Pinpoint the cell where the given text exists, returning its [x, y] midpoint coordinate. 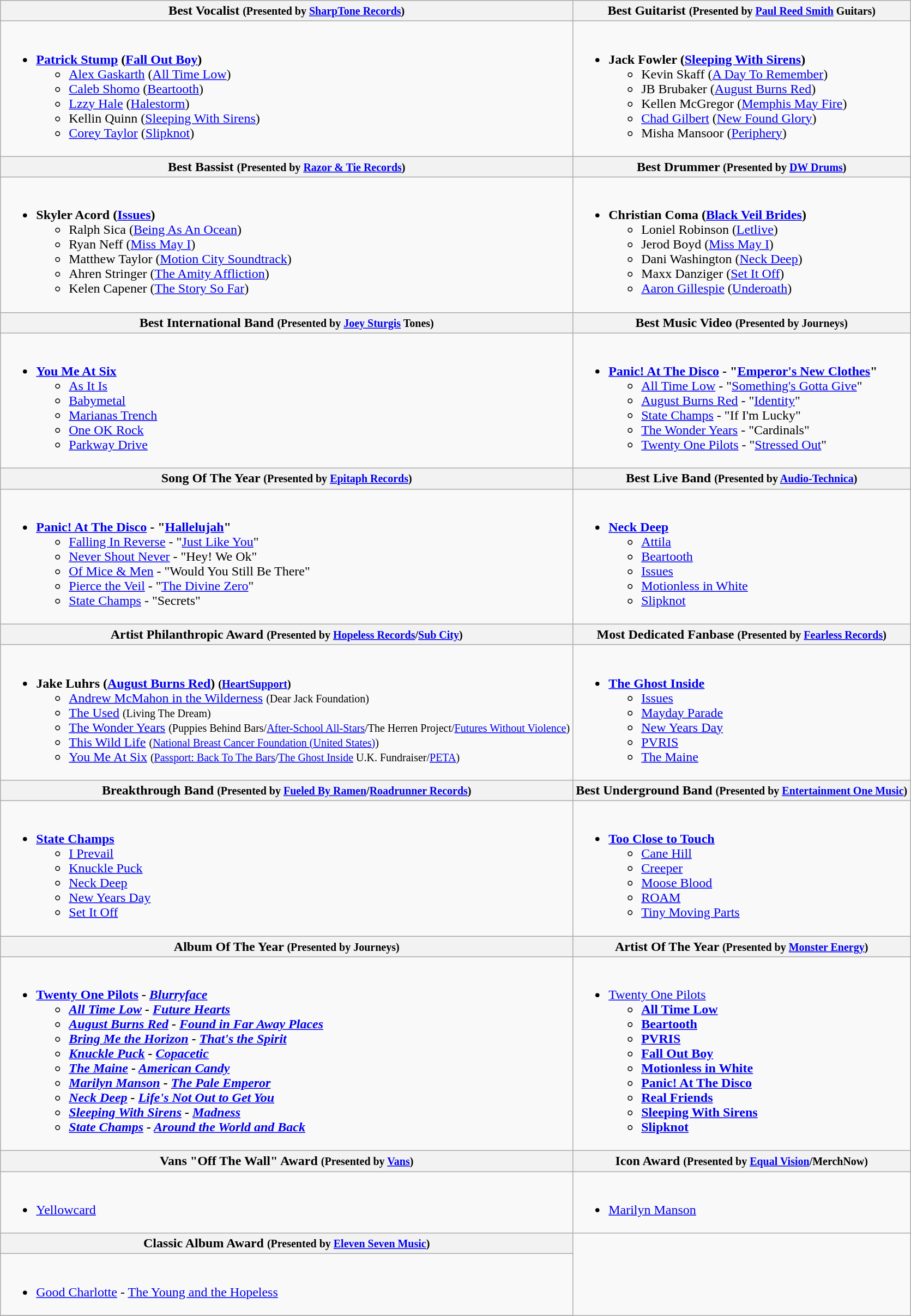
Good Charlotte - The Young and the Hopeless [287, 1285]
Classic Album Award (Presented by Eleven Seven Music) [287, 1244]
Album Of The Year (Presented by Journeys) [287, 947]
Best Music Video (Presented by Journeys) [741, 323]
Most Dedicated Fanbase (Presented by Fearless Records) [741, 634]
Artist Of The Year (Presented by Monster Energy) [741, 947]
Neck DeepAttilaBeartoothIssuesMotionless in WhiteSlipknot [741, 556]
Best Underground Band (Presented by Entertainment One Music) [741, 790]
Too Close to TouchCane HillCreeperMoose BloodROAMTiny Moving Parts [741, 868]
Breakthrough Band (Presented by Fueled By Ramen/Roadrunner Records) [287, 790]
Best Guitarist (Presented by Paul Reed Smith Guitars) [741, 11]
Artist Philanthropic Award (Presented by Hopeless Records/Sub City) [287, 634]
Yellowcard [287, 1202]
Vans "Off The Wall" Award (Presented by Vans) [287, 1161]
Marilyn Manson [741, 1202]
State ChampsI PrevailKnuckle PuckNeck DeepNew Years DaySet It Off [287, 868]
The Ghost InsideIssuesMayday ParadeNew Years DayPVRISThe Maine [741, 712]
Twenty One PilotsAll Time LowBeartoothPVRISFall Out BoyMotionless in WhitePanic! At The DiscoReal FriendsSleeping With SirensSlipknot [741, 1054]
Best International Band (Presented by Joey Sturgis Tones) [287, 323]
Best Live Band (Presented by Audio-Technica) [741, 478]
Song Of The Year (Presented by Epitaph Records) [287, 478]
Icon Award (Presented by Equal Vision/MerchNow) [741, 1161]
You Me At SixAs It IsBabymetalMarianas TrenchOne OK RockParkway Drive [287, 401]
Best Bassist (Presented by Razor & Tie Records) [287, 167]
Best Vocalist (Presented by SharpTone Records) [287, 11]
Best Drummer (Presented by DW Drums) [741, 167]
